Scan for the cell matching the given text and deliver its (X, Y) coordinate at center. 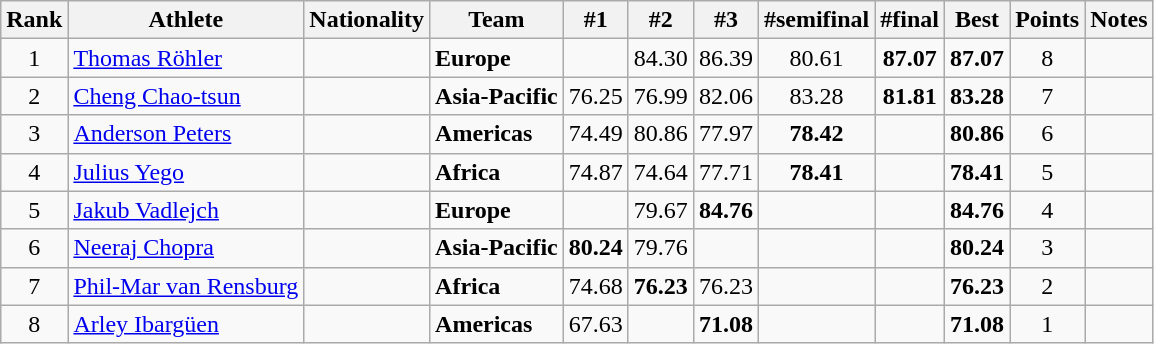
Nationality (367, 20)
#2 (660, 20)
77.71 (726, 172)
79.76 (660, 248)
#3 (726, 20)
74.87 (596, 172)
67.63 (596, 324)
82.06 (726, 96)
74.68 (596, 286)
77.97 (726, 134)
86.39 (726, 58)
81.81 (910, 96)
Neeraj Chopra (186, 248)
76.99 (660, 96)
Phil-Mar van Rensburg (186, 286)
74.49 (596, 134)
Rank (34, 20)
74.64 (660, 172)
Cheng Chao-tsun (186, 96)
76.25 (596, 96)
79.67 (660, 210)
Arley Ibargüen (186, 324)
84.30 (660, 58)
78.42 (816, 134)
Jakub Vadlejch (186, 210)
80.61 (816, 58)
#final (910, 20)
Best (978, 20)
Notes (1119, 20)
Athlete (186, 20)
Team (497, 20)
#1 (596, 20)
Anderson Peters (186, 134)
Thomas Röhler (186, 58)
#semifinal (816, 20)
Points (1048, 20)
Julius Yego (186, 172)
